Return (x, y) of the center of cell containing provided text 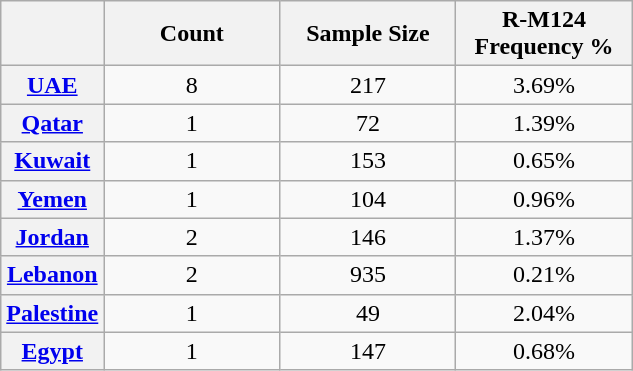
Count (192, 34)
8 (192, 85)
3.69% (544, 85)
UAE (52, 85)
104 (368, 199)
935 (368, 275)
Lebanon (52, 275)
Sample Size (368, 34)
49 (368, 313)
Kuwait (52, 161)
1.37% (544, 237)
1.39% (544, 123)
0.96% (544, 199)
0.21% (544, 275)
Qatar (52, 123)
Jordan (52, 237)
0.65% (544, 161)
72 (368, 123)
147 (368, 351)
153 (368, 161)
0.68% (544, 351)
Egypt (52, 351)
2.04% (544, 313)
Yemen (52, 199)
Palestine (52, 313)
R-M124 Frequency % (544, 34)
146 (368, 237)
217 (368, 85)
